Extract the (x, y) coordinate from the center of the cell holding the provided text.  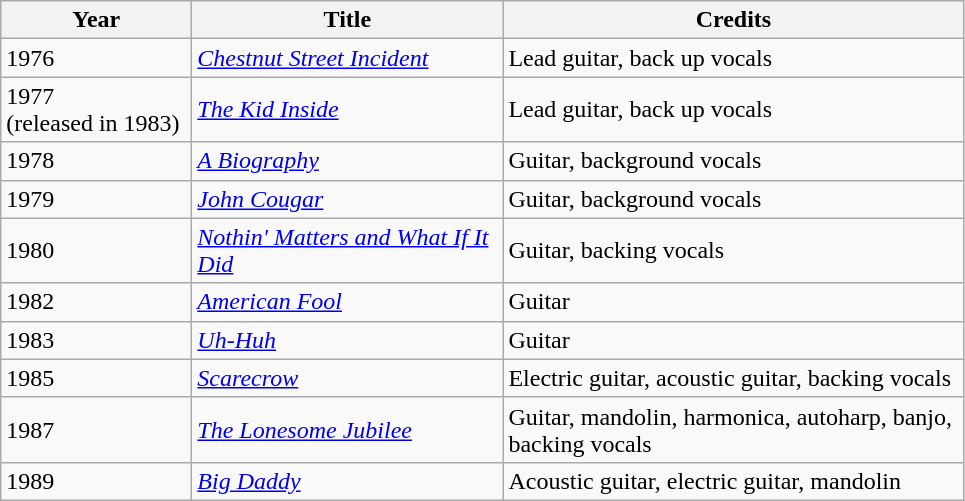
American Fool (348, 302)
Scarecrow (348, 378)
Chestnut Street Incident (348, 58)
A Biography (348, 161)
1977(released in 1983) (96, 110)
1978 (96, 161)
Acoustic guitar, electric guitar, mandolin (734, 481)
1987 (96, 430)
1982 (96, 302)
1983 (96, 340)
1985 (96, 378)
1989 (96, 481)
Credits (734, 20)
Title (348, 20)
The Lonesome Jubilee (348, 430)
1976 (96, 58)
Guitar, mandolin, harmonica, autoharp, banjo, backing vocals (734, 430)
Big Daddy (348, 481)
John Cougar (348, 199)
Nothin' Matters and What If It Did (348, 250)
1980 (96, 250)
1979 (96, 199)
Electric guitar, acoustic guitar, backing vocals (734, 378)
Uh-Huh (348, 340)
Year (96, 20)
The Kid Inside (348, 110)
Guitar, backing vocals (734, 250)
